Find where the given text appears and provide that cell's center as (X, Y) coordinate. 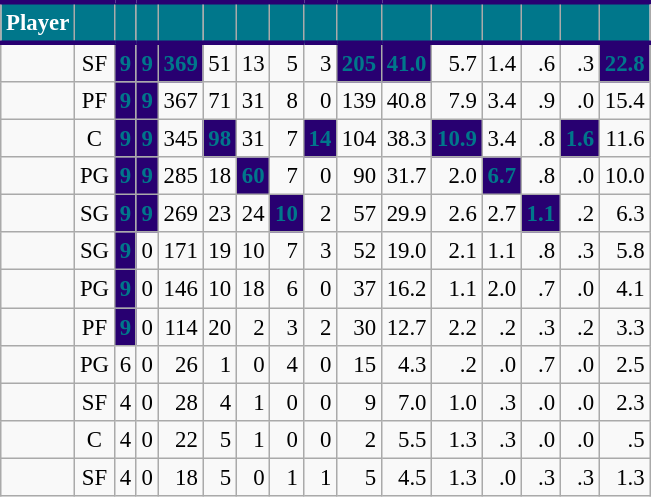
15.4 (624, 101)
41.0 (406, 62)
7.9 (457, 101)
71 (220, 101)
4.3 (406, 364)
60 (252, 176)
29.9 (406, 214)
4.5 (406, 477)
40.8 (406, 101)
139 (360, 101)
6.3 (624, 214)
345 (180, 139)
4.1 (624, 289)
15 (360, 364)
2.6 (457, 214)
10.0 (624, 176)
5.5 (406, 439)
2.5 (624, 364)
1.4 (502, 62)
23 (220, 214)
369 (180, 62)
Player (38, 22)
5.8 (624, 251)
10.9 (457, 139)
114 (180, 327)
98 (220, 139)
52 (360, 251)
2.7 (502, 214)
171 (180, 251)
1.0 (457, 402)
205 (360, 62)
285 (180, 176)
.5 (624, 439)
367 (180, 101)
269 (180, 214)
28 (180, 402)
20 (220, 327)
8 (286, 101)
22 (180, 439)
24 (252, 214)
37 (360, 289)
31.7 (406, 176)
51 (220, 62)
13 (252, 62)
12.7 (406, 327)
90 (360, 176)
1.6 (580, 139)
7.0 (406, 402)
2.2 (457, 327)
22.8 (624, 62)
5.7 (457, 62)
19.0 (406, 251)
16.2 (406, 289)
38.3 (406, 139)
2.3 (624, 402)
.6 (540, 62)
146 (180, 289)
.9 (540, 101)
3.3 (624, 327)
57 (360, 214)
30 (360, 327)
11.6 (624, 139)
26 (180, 364)
6.7 (502, 176)
19 (220, 251)
104 (360, 139)
14 (320, 139)
2.1 (457, 251)
